Pinpoint the cell where the given text exists, returning its [x, y] midpoint coordinate. 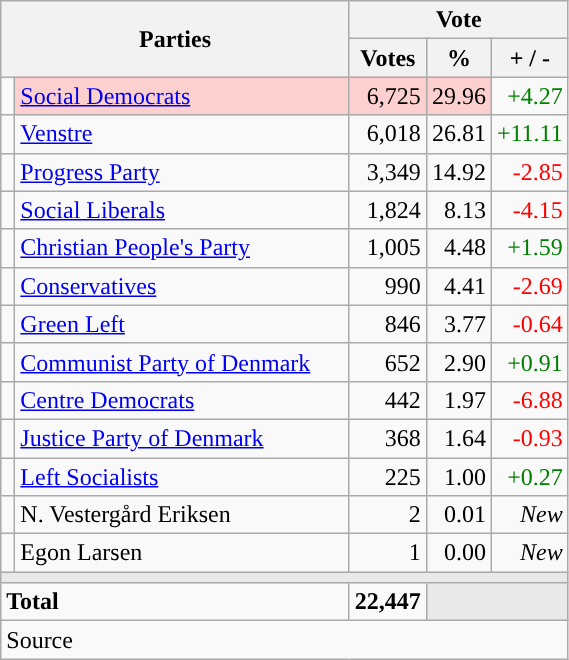
0.00 [458, 553]
+0.27 [530, 477]
4.41 [458, 286]
+4.27 [530, 96]
3,349 [388, 172]
Justice Party of Denmark [182, 438]
+1.59 [530, 248]
442 [388, 400]
Votes [388, 58]
+ / - [530, 58]
1.64 [458, 438]
29.96 [458, 96]
3.77 [458, 324]
0.01 [458, 515]
Conservatives [182, 286]
22,447 [388, 602]
1,824 [388, 210]
2.90 [458, 362]
Venstre [182, 134]
Social Democrats [182, 96]
2 [388, 515]
1.00 [458, 477]
Source [285, 640]
Total [176, 602]
Egon Larsen [182, 553]
6,018 [388, 134]
-0.64 [530, 324]
1,005 [388, 248]
+0.91 [530, 362]
Social Liberals [182, 210]
Christian People's Party [182, 248]
Parties [176, 39]
Progress Party [182, 172]
Green Left [182, 324]
14.92 [458, 172]
Communist Party of Denmark [182, 362]
4.48 [458, 248]
225 [388, 477]
846 [388, 324]
Vote [458, 20]
% [458, 58]
-6.88 [530, 400]
Left Socialists [182, 477]
26.81 [458, 134]
+11.11 [530, 134]
1 [388, 553]
N. Vestergård Eriksen [182, 515]
Centre Democrats [182, 400]
-4.15 [530, 210]
990 [388, 286]
-0.93 [530, 438]
6,725 [388, 96]
368 [388, 438]
-2.85 [530, 172]
652 [388, 362]
8.13 [458, 210]
-2.69 [530, 286]
1.97 [458, 400]
